Determine the [X, Y] coordinate at the center of the cell enclosing the given text.  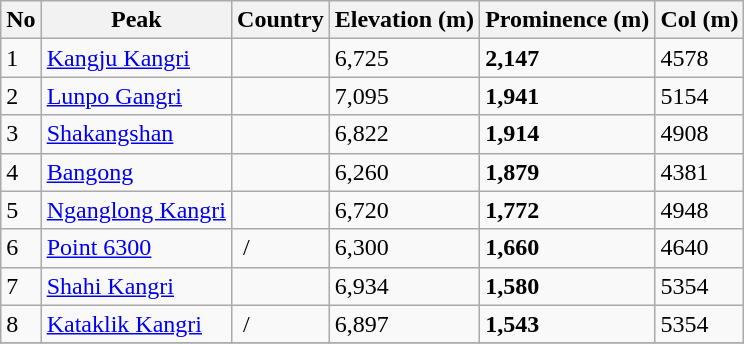
Country [281, 20]
Kangju Kangri [136, 58]
6,720 [404, 210]
4640 [700, 248]
4578 [700, 58]
1,879 [568, 172]
Shahi Kangri [136, 286]
Kataklik Kangri [136, 324]
2 [21, 96]
Col (m) [700, 20]
4948 [700, 210]
1,914 [568, 134]
6,260 [404, 172]
5154 [700, 96]
6,934 [404, 286]
5 [21, 210]
6,897 [404, 324]
6,822 [404, 134]
1,772 [568, 210]
4 [21, 172]
1,660 [568, 248]
2,147 [568, 58]
Bangong [136, 172]
1,580 [568, 286]
No [21, 20]
Peak [136, 20]
6,300 [404, 248]
Shakangshan [136, 134]
1,543 [568, 324]
3 [21, 134]
Prominence (m) [568, 20]
1,941 [568, 96]
1 [21, 58]
8 [21, 324]
4381 [700, 172]
7 [21, 286]
Elevation (m) [404, 20]
6 [21, 248]
Lunpo Gangri [136, 96]
6,725 [404, 58]
Nganglong Kangri [136, 210]
Point 6300 [136, 248]
7,095 [404, 96]
4908 [700, 134]
